Extract the [X, Y] coordinate from the center of the cell holding the provided text.  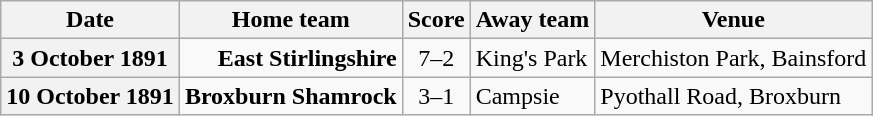
Pyothall Road, Broxburn [734, 96]
Score [436, 20]
King's Park [532, 58]
Campsie [532, 96]
Date [90, 20]
East Stirlingshire [290, 58]
3 October 1891 [90, 58]
10 October 1891 [90, 96]
Away team [532, 20]
7–2 [436, 58]
Home team [290, 20]
Merchiston Park, Bainsford [734, 58]
3–1 [436, 96]
Broxburn Shamrock [290, 96]
Venue [734, 20]
